Output the [X, Y] coordinate of the center of the cell containing the given text.  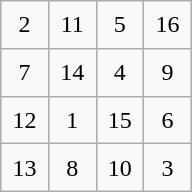
8 [72, 168]
14 [72, 72]
2 [25, 25]
6 [168, 120]
7 [25, 72]
13 [25, 168]
4 [120, 72]
5 [120, 25]
16 [168, 25]
1 [72, 120]
12 [25, 120]
3 [168, 168]
11 [72, 25]
10 [120, 168]
9 [168, 72]
15 [120, 120]
